Find where the given text appears and provide that cell's center as [x, y] coordinate. 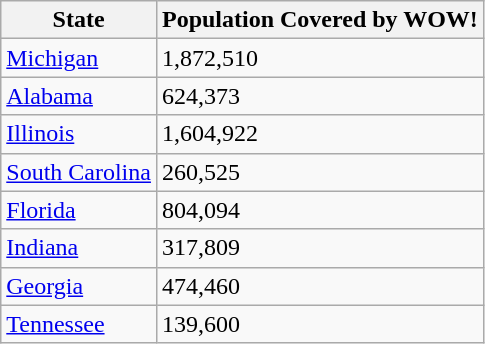
804,094 [320, 210]
139,600 [320, 324]
474,460 [320, 286]
South Carolina [79, 172]
Population Covered by WOW! [320, 20]
1,604,922 [320, 134]
Michigan [79, 58]
Indiana [79, 248]
Illinois [79, 134]
1,872,510 [320, 58]
260,525 [320, 172]
317,809 [320, 248]
624,373 [320, 96]
Tennessee [79, 324]
Florida [79, 210]
State [79, 20]
Georgia [79, 286]
Alabama [79, 96]
